Return the [x, y] coordinate for the center point of the cell that contains the specified text.  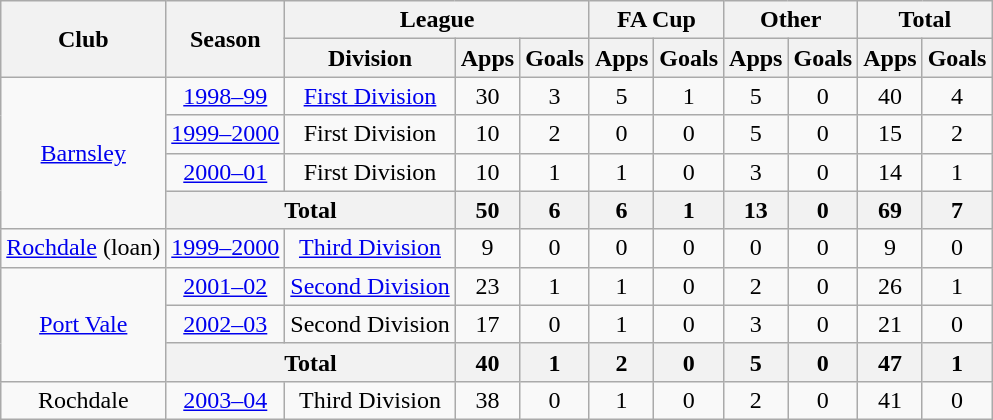
FA Cup [656, 20]
50 [487, 210]
47 [890, 362]
21 [890, 324]
2003–04 [226, 400]
17 [487, 324]
13 [756, 210]
Season [226, 39]
41 [890, 400]
2001–02 [226, 286]
38 [487, 400]
1998–99 [226, 96]
14 [890, 172]
26 [890, 286]
2002–03 [226, 324]
Rochdale (loan) [84, 248]
69 [890, 210]
Other [791, 20]
Rochdale [84, 400]
Port Vale [84, 324]
30 [487, 96]
Barnsley [84, 153]
7 [957, 210]
4 [957, 96]
15 [890, 134]
23 [487, 286]
2000–01 [226, 172]
Club [84, 39]
Division [370, 58]
League [438, 20]
